Detect which cell encompasses the target text, then output its (X, Y) center coordinate. 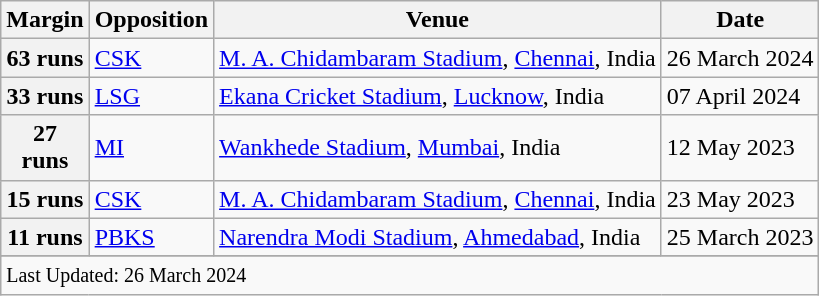
25 March 2023 (740, 237)
Venue (438, 20)
Date (740, 20)
PBKS (151, 237)
MI (151, 148)
63 runs (45, 58)
Wankhede Stadium, Mumbai, India (438, 148)
Last Updated: 26 March 2024 (410, 275)
Ekana Cricket Stadium, Lucknow, India (438, 96)
23 May 2023 (740, 199)
11 runs (45, 237)
26 March 2024 (740, 58)
07 April 2024 (740, 96)
12 May 2023 (740, 148)
27runs (45, 148)
Margin (45, 20)
15 runs (45, 199)
33 runs (45, 96)
LSG (151, 96)
Opposition (151, 20)
Narendra Modi Stadium, Ahmedabad, India (438, 237)
